Provide the (x, y) coordinate of the cell's center where the given text is located.  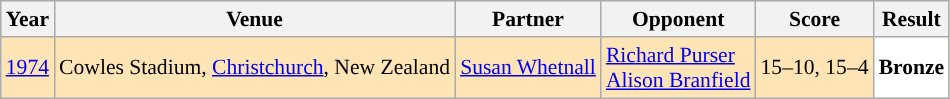
Year (28, 19)
Venue (254, 19)
Susan Whetnall (528, 68)
1974 (28, 68)
Cowles Stadium, Christchurch, New Zealand (254, 68)
Score (815, 19)
15–10, 15–4 (815, 68)
Opponent (678, 19)
Richard Purser Alison Branfield (678, 68)
Bronze (912, 68)
Partner (528, 19)
Result (912, 19)
